Pinpoint the cell where the given text exists, returning its [x, y] midpoint coordinate. 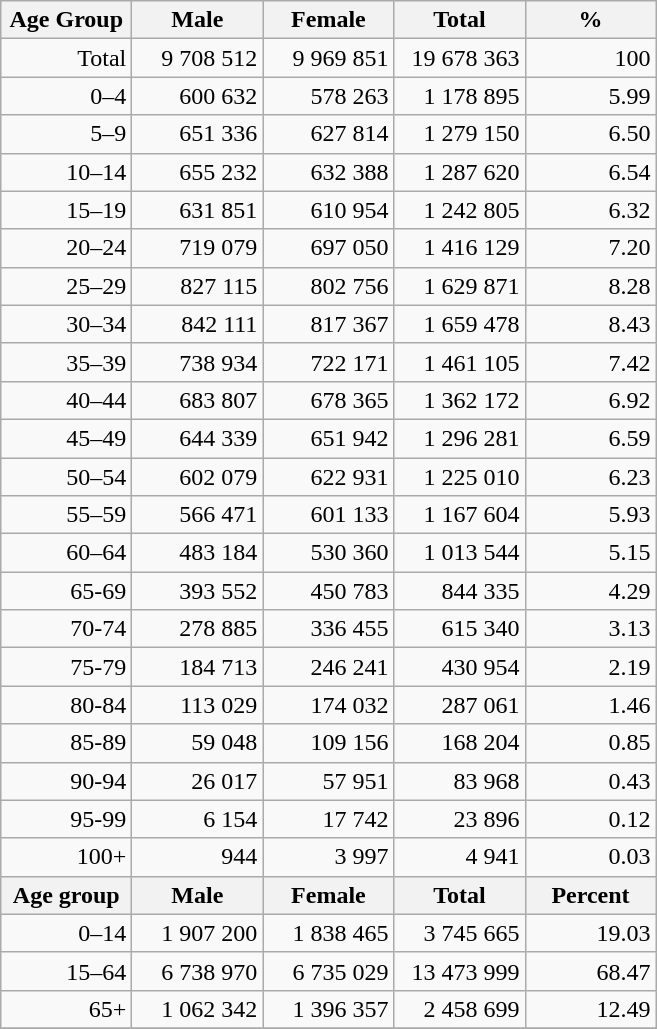
530 360 [328, 553]
697 050 [328, 248]
90-94 [66, 781]
13 473 999 [460, 971]
25–29 [66, 286]
59 048 [198, 743]
1 362 172 [460, 400]
10–14 [66, 172]
19 678 363 [460, 58]
6.32 [590, 210]
631 851 [198, 210]
50–54 [66, 477]
1 178 895 [460, 96]
5.99 [590, 96]
651 942 [328, 438]
113 029 [198, 705]
3 745 665 [460, 933]
68.47 [590, 971]
8.28 [590, 286]
109 156 [328, 743]
85-89 [66, 743]
% [590, 20]
9 708 512 [198, 58]
1 396 357 [328, 1009]
632 388 [328, 172]
57 951 [328, 781]
578 263 [328, 96]
174 032 [328, 705]
19.03 [590, 933]
1 242 805 [460, 210]
70-74 [66, 629]
393 552 [198, 591]
9 969 851 [328, 58]
615 340 [460, 629]
30–34 [66, 324]
75-79 [66, 667]
719 079 [198, 248]
35–39 [66, 362]
1 838 465 [328, 933]
3.13 [590, 629]
722 171 [328, 362]
627 814 [328, 134]
644 339 [198, 438]
738 934 [198, 362]
6.54 [590, 172]
842 111 [198, 324]
802 756 [328, 286]
100 [590, 58]
827 115 [198, 286]
602 079 [198, 477]
678 365 [328, 400]
6 154 [198, 819]
601 133 [328, 515]
4 941 [460, 857]
83 968 [460, 781]
Age Group [66, 20]
246 241 [328, 667]
0.85 [590, 743]
45–49 [66, 438]
40–44 [66, 400]
2.19 [590, 667]
1 013 544 [460, 553]
184 713 [198, 667]
600 632 [198, 96]
80-84 [66, 705]
655 232 [198, 172]
15–19 [66, 210]
55–59 [66, 515]
336 455 [328, 629]
0–14 [66, 933]
3 997 [328, 857]
0.43 [590, 781]
7.20 [590, 248]
1 062 342 [198, 1009]
683 807 [198, 400]
1 279 150 [460, 134]
5.15 [590, 553]
450 783 [328, 591]
1 461 105 [460, 362]
0–4 [66, 96]
6.50 [590, 134]
566 471 [198, 515]
15–64 [66, 971]
1 296 281 [460, 438]
1.46 [590, 705]
17 742 [328, 819]
95-99 [66, 819]
1 167 604 [460, 515]
65+ [66, 1009]
7.42 [590, 362]
944 [198, 857]
610 954 [328, 210]
1 659 478 [460, 324]
0.03 [590, 857]
1 907 200 [198, 933]
8.43 [590, 324]
430 954 [460, 667]
483 184 [198, 553]
278 885 [198, 629]
12.49 [590, 1009]
26 017 [198, 781]
6 735 029 [328, 971]
6.92 [590, 400]
168 204 [460, 743]
651 336 [198, 134]
1 629 871 [460, 286]
6 738 970 [198, 971]
20–24 [66, 248]
817 367 [328, 324]
622 931 [328, 477]
2 458 699 [460, 1009]
60–64 [66, 553]
844 335 [460, 591]
1 416 129 [460, 248]
100+ [66, 857]
287 061 [460, 705]
6.59 [590, 438]
6.23 [590, 477]
65-69 [66, 591]
23 896 [460, 819]
1 287 620 [460, 172]
4.29 [590, 591]
1 225 010 [460, 477]
Percent [590, 895]
5.93 [590, 515]
0.12 [590, 819]
Age group [66, 895]
5–9 [66, 134]
